Identify which cell holds the provided text, then report its [X, Y] central coordinate. 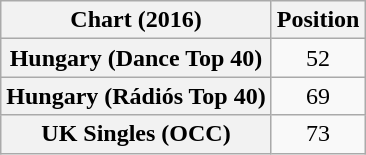
52 [318, 58]
Position [318, 20]
UK Singles (OCC) [136, 134]
Hungary (Dance Top 40) [136, 58]
Hungary (Rádiós Top 40) [136, 96]
Chart (2016) [136, 20]
73 [318, 134]
69 [318, 96]
